Identify which cell holds the provided text, then report its (x, y) central coordinate. 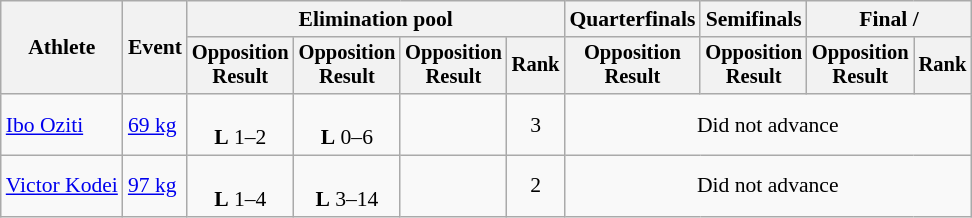
2 (536, 186)
Elimination pool (376, 19)
3 (536, 124)
Athlete (62, 48)
Victor Kodei (62, 186)
L 1–4 (240, 186)
L 0–6 (348, 124)
L 3–14 (348, 186)
97 kg (155, 186)
L 1–2 (240, 124)
Quarterfinals (632, 19)
Ibo Oziti (62, 124)
69 kg (155, 124)
Event (155, 48)
Final / (889, 19)
Semifinals (754, 19)
